Pinpoint the cell where the given text exists, returning its [X, Y] midpoint coordinate. 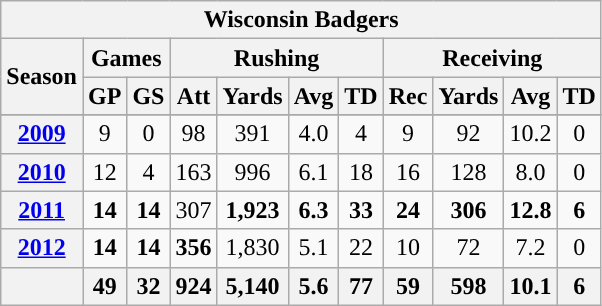
128 [468, 172]
Wisconsin Badgers [302, 20]
49 [104, 286]
59 [408, 286]
1,830 [252, 248]
924 [194, 286]
72 [468, 248]
10.1 [530, 286]
Rec [408, 96]
2012 [42, 248]
307 [194, 210]
4.0 [314, 134]
5.6 [314, 286]
GP [104, 96]
5,140 [252, 286]
98 [194, 134]
Att [194, 96]
10.2 [530, 134]
Rushing [276, 58]
32 [148, 286]
18 [361, 172]
306 [468, 210]
2009 [42, 134]
7.2 [530, 248]
163 [194, 172]
996 [252, 172]
2011 [42, 210]
92 [468, 134]
24 [408, 210]
16 [408, 172]
12 [104, 172]
Games [126, 58]
8.0 [530, 172]
10 [408, 248]
598 [468, 286]
2010 [42, 172]
5.1 [314, 248]
391 [252, 134]
1,923 [252, 210]
77 [361, 286]
6.3 [314, 210]
33 [361, 210]
Receiving [492, 58]
GS [148, 96]
356 [194, 248]
6.1 [314, 172]
12.8 [530, 210]
22 [361, 248]
Season [42, 77]
